Capture the cell that displays the provided text and extract its [X, Y] central coordinate. 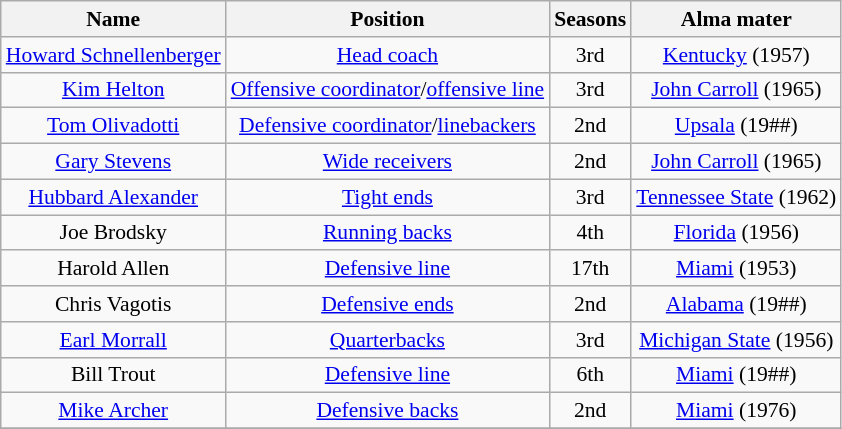
Miami (1953) [736, 269]
Defensive ends [388, 304]
Alma mater [736, 19]
Offensive coordinator/offensive line [388, 90]
4th [590, 233]
Defensive backs [388, 411]
Kim Helton [114, 90]
Upsala (19##) [736, 126]
Tennessee State (1962) [736, 197]
Chris Vagotis [114, 304]
Tight ends [388, 197]
Tom Olivadotti [114, 126]
Miami (19##) [736, 375]
Michigan State (1956) [736, 340]
Position [388, 19]
Gary Stevens [114, 162]
Miami (1976) [736, 411]
Defensive coordinator/linebackers [388, 126]
Quarterbacks [388, 340]
Florida (1956) [736, 233]
Head coach [388, 55]
6th [590, 375]
Wide receivers [388, 162]
Bill Trout [114, 375]
17th [590, 269]
Name [114, 19]
Running backs [388, 233]
Harold Allen [114, 269]
Mike Archer [114, 411]
Kentucky (1957) [736, 55]
Seasons [590, 19]
Howard Schnellenberger [114, 55]
Hubbard Alexander [114, 197]
Earl Morrall [114, 340]
Joe Brodsky [114, 233]
Alabama (19##) [736, 304]
